Search for the cell housing the specified text and yield its [X, Y] center coordinate. 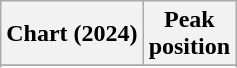
Peakposition [189, 34]
Chart (2024) [72, 34]
